Find where the given text appears and provide that cell's center as (X, Y) coordinate. 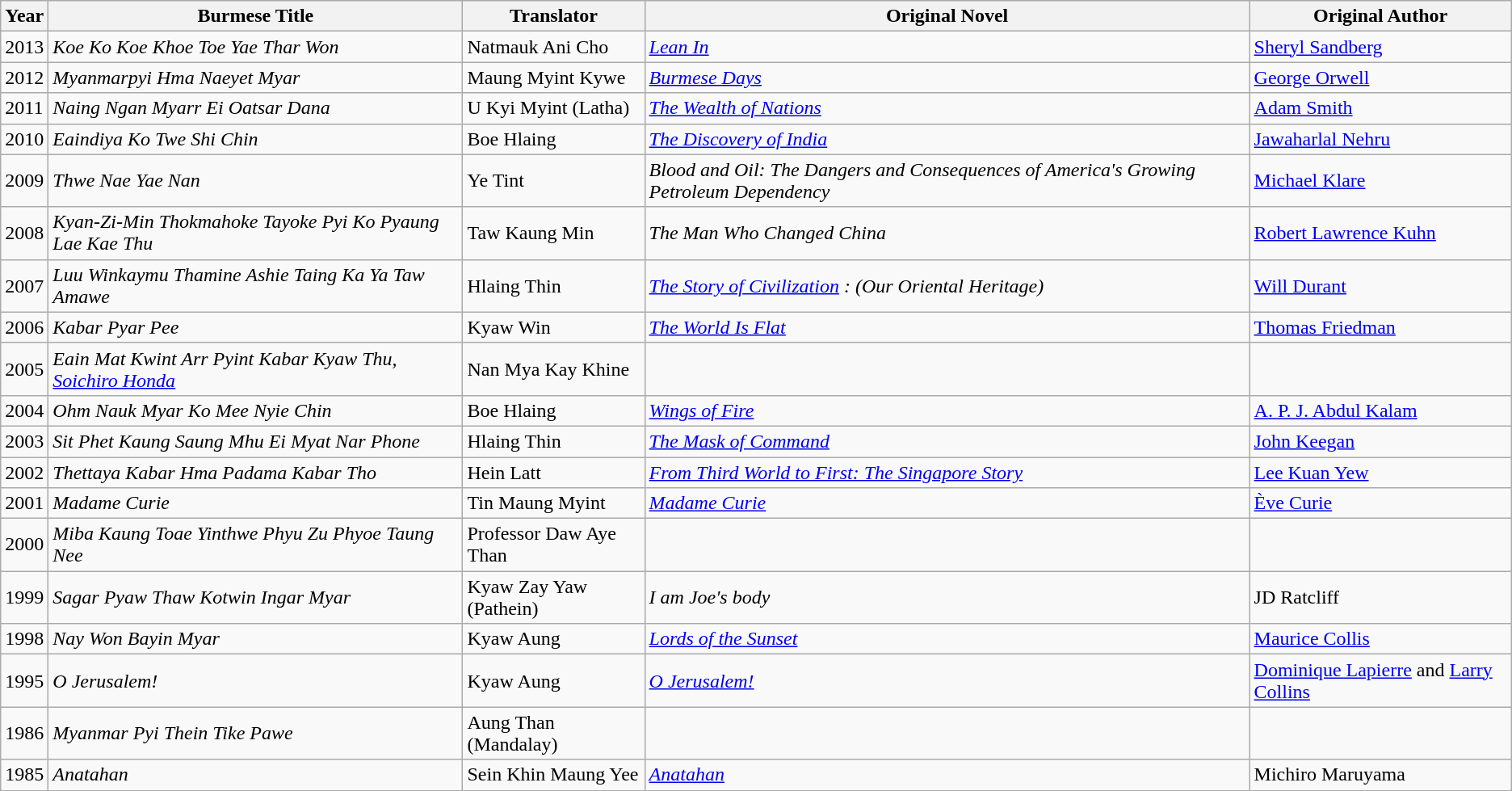
Thomas Friedman (1380, 327)
2000 (24, 545)
Thwe Nae Yae Nan (255, 181)
Sagar Pyaw Thaw Kotwin Ingar Myar (255, 598)
I am Joe's body (947, 598)
Natmauk Ani Cho (554, 47)
2003 (24, 441)
Nay Won Bayin Myar (255, 639)
The Mask of Command (947, 441)
A. P. J. Abdul Kalam (1380, 410)
Sheryl Sandberg (1380, 47)
1985 (24, 775)
Ye Tint (554, 181)
Ève Curie (1380, 503)
Eaindiya Ko Twe Shi Chin (255, 139)
2010 (24, 139)
U Kyi Myint (Latha) (554, 108)
Original Novel (947, 16)
Nan Mya Kay Khine (554, 368)
Burmese Days (947, 78)
John Keegan (1380, 441)
Sit Phet Kaung Saung Mhu Ei Myat Nar Phone (255, 441)
Tin Maung Myint (554, 503)
Kyaw Zay Yaw (Pathein) (554, 598)
Lords of the Sunset (947, 639)
Dominique Lapierre and Larry Collins (1380, 680)
The Man Who Changed China (947, 233)
The Story of Civilization : (Our Oriental Heritage) (947, 286)
Myanmar Pyi Thein Tike Pawe (255, 734)
1999 (24, 598)
Kyan-Zi-Min Thokmahoke Tayoke Pyi Ko Pyaung Lae Kae Thu (255, 233)
Lee Kuan Yew (1380, 473)
2008 (24, 233)
Koe Ko Koe Khoe Toe Yae Thar Won (255, 47)
2002 (24, 473)
The World Is Flat (947, 327)
From Third World to First: The Singapore Story (947, 473)
George Orwell (1380, 78)
Translator (554, 16)
2004 (24, 410)
1986 (24, 734)
Robert Lawrence Kuhn (1380, 233)
2007 (24, 286)
1995 (24, 680)
Eain Mat Kwint Arr Pyint Kabar Kyaw Thu, Soichiro Honda (255, 368)
Thettaya Kabar Hma Padama Kabar Tho (255, 473)
1998 (24, 639)
Maung Myint Kywe (554, 78)
Maurice Collis (1380, 639)
Burmese Title (255, 16)
Will Durant (1380, 286)
The Wealth of Nations (947, 108)
Jawaharlal Nehru (1380, 139)
JD Ratcliff (1380, 598)
Professor Daw Aye Than (554, 545)
Taw Kaung Min (554, 233)
The Discovery of India (947, 139)
2006 (24, 327)
Sein Khin Maung Yee (554, 775)
Michael Klare (1380, 181)
Aung Than (Mandalay) (554, 734)
2009 (24, 181)
Michiro Maruyama (1380, 775)
2011 (24, 108)
Myanmarpyi Hma Naeyet Myar (255, 78)
Blood and Oil: The Dangers and Consequences of America's Growing Petroleum Dependency (947, 181)
Naing Ngan Myarr Ei Oatsar Dana (255, 108)
Hein Latt (554, 473)
2005 (24, 368)
Miba Kaung Toae Yinthwe Phyu Zu Phyoe Taung Nee (255, 545)
Kyaw Win (554, 327)
2012 (24, 78)
Year (24, 16)
Lean In (947, 47)
Luu Winkaymu Thamine Ashie Taing Ka Ya Taw Amawe (255, 286)
2013 (24, 47)
Adam Smith (1380, 108)
Wings of Fire (947, 410)
Ohm Nauk Myar Ko Mee Nyie Chin (255, 410)
Original Author (1380, 16)
2001 (24, 503)
Kabar Pyar Pee (255, 327)
